Capture the cell that displays the provided text and extract its (x, y) central coordinate. 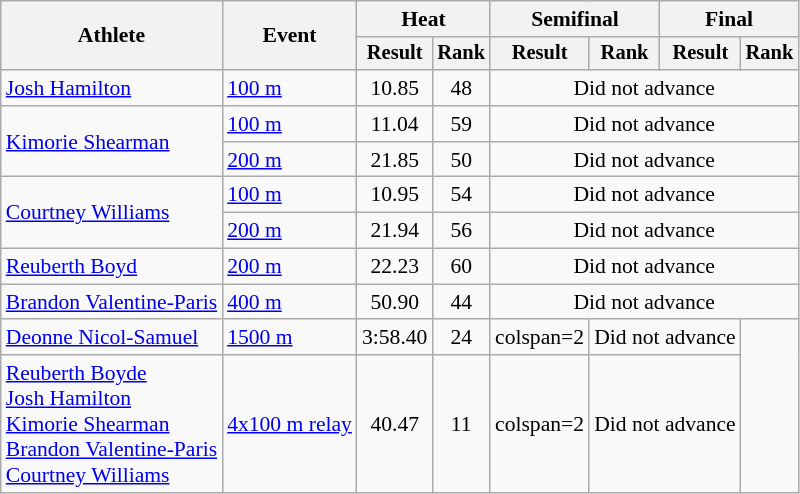
10.85 (394, 88)
Final (729, 19)
11 (461, 424)
50 (461, 160)
21.94 (394, 231)
Josh Hamilton (112, 88)
Semifinal (575, 19)
24 (461, 338)
1500 m (290, 338)
3:58.40 (394, 338)
21.85 (394, 160)
11.04 (394, 124)
40.47 (394, 424)
Deonne Nicol-Samuel (112, 338)
56 (461, 231)
59 (461, 124)
50.90 (394, 302)
Brandon Valentine-Paris (112, 302)
Kimorie Shearman (112, 142)
Reuberth Boyd (112, 267)
22.23 (394, 267)
54 (461, 195)
Reuberth BoydeJosh HamiltonKimorie ShearmanBrandon Valentine-ParisCourtney Williams (112, 424)
Heat (424, 19)
10.95 (394, 195)
Courtney Williams (112, 212)
4x100 m relay (290, 424)
Event (290, 36)
44 (461, 302)
Athlete (112, 36)
400 m (290, 302)
60 (461, 267)
48 (461, 88)
